Provide the [X, Y] coordinate of the cell's center where the given text is located.  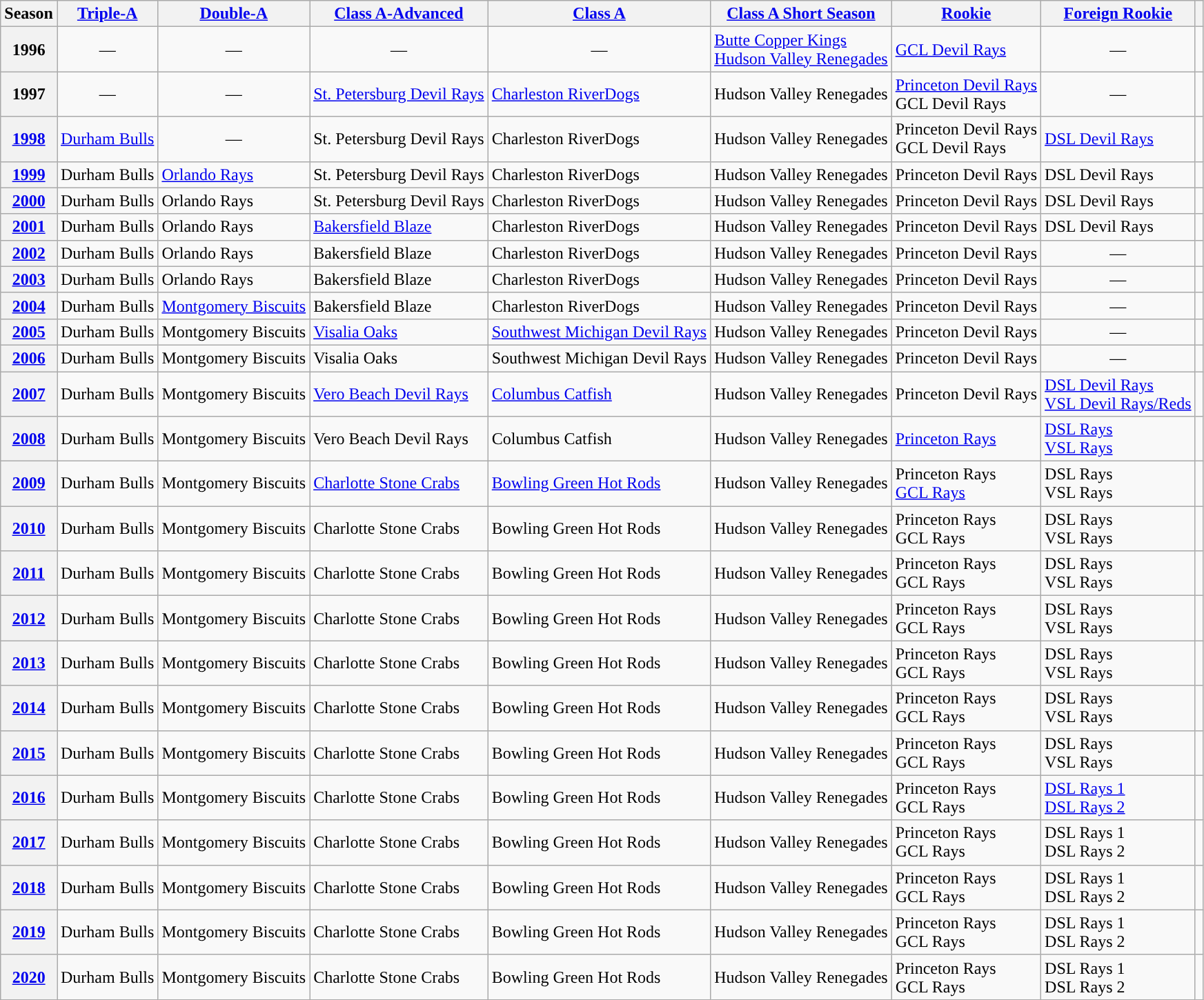
GCL Devil Rays [966, 50]
Foreign Rookie [1118, 14]
DSL Devil RaysVSL Devil Rays/Reds [1118, 393]
2013 [29, 663]
2002 [29, 253]
1997 [29, 94]
2011 [29, 574]
2008 [29, 439]
2016 [29, 797]
2017 [29, 843]
Class A-Advanced [399, 14]
1996 [29, 50]
2020 [29, 977]
2015 [29, 753]
Double-A [234, 14]
2000 [29, 201]
2018 [29, 887]
2006 [29, 358]
Rookie [966, 14]
2012 [29, 618]
2010 [29, 528]
Class A Short Season [802, 14]
2009 [29, 484]
Butte Copper KingsHudson Valley Renegades [802, 50]
Triple-A [107, 14]
Princeton Rays [966, 439]
1998 [29, 139]
2014 [29, 708]
2019 [29, 932]
2007 [29, 393]
2005 [29, 332]
2001 [29, 227]
2004 [29, 306]
1999 [29, 174]
2003 [29, 279]
Season [29, 14]
Class A [599, 14]
